Return [X, Y] of the center of cell containing provided text 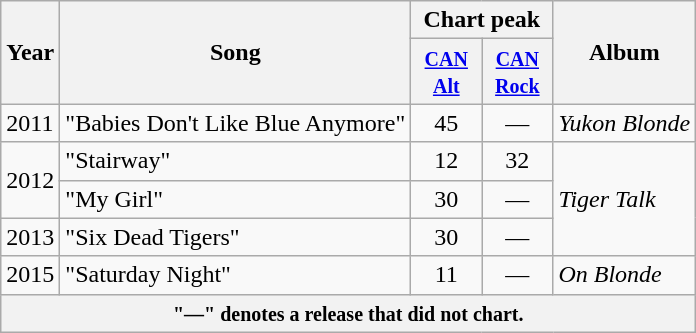
2013 [30, 237]
CANRock [518, 72]
CANAlt [446, 72]
2012 [30, 180]
"Babies Don't Like Blue Anymore" [236, 123]
45 [446, 123]
"Six Dead Tigers" [236, 237]
Year [30, 52]
"Stairway" [236, 161]
Song [236, 52]
Album [624, 52]
"—" denotes a release that did not chart. [348, 313]
32 [518, 161]
2011 [30, 123]
11 [446, 275]
"Saturday Night" [236, 275]
12 [446, 161]
Tiger Talk [624, 199]
"My Girl" [236, 199]
2015 [30, 275]
Yukon Blonde [624, 123]
Chart peak [482, 20]
On Blonde [624, 275]
